Identify which cell holds the provided text, then report its [x, y] central coordinate. 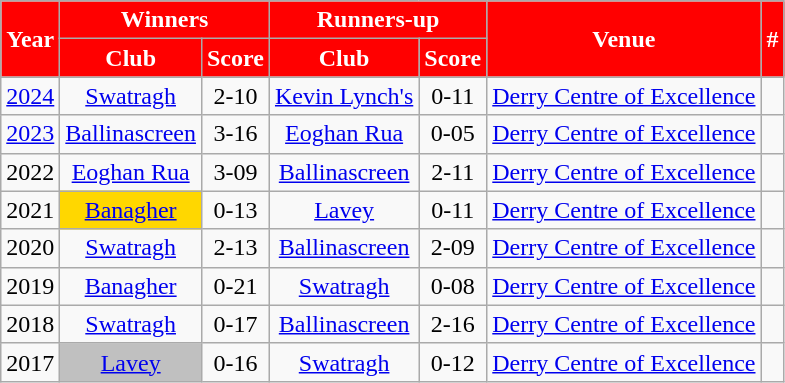
2023 [30, 134]
2018 [30, 324]
0-17 [235, 324]
Kevin Lynch's [344, 96]
0-13 [235, 210]
Winners [165, 20]
2017 [30, 362]
2020 [30, 248]
2019 [30, 286]
Venue [624, 39]
# [772, 39]
2-11 [453, 172]
3-09 [235, 172]
Year [30, 39]
0-05 [453, 134]
2-10 [235, 96]
2-09 [453, 248]
2022 [30, 172]
0-08 [453, 286]
0-16 [235, 362]
0-21 [235, 286]
0-12 [453, 362]
2-13 [235, 248]
2021 [30, 210]
Runners-up [378, 20]
2-16 [453, 324]
2024 [30, 96]
3-16 [235, 134]
